Locate the cell with the specified text and output its (X, Y) center coordinate. 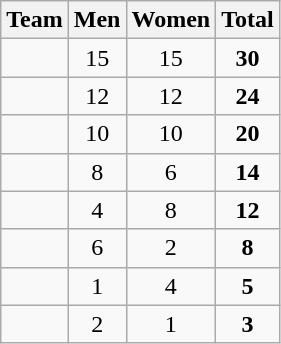
Men (97, 20)
20 (248, 134)
3 (248, 324)
Total (248, 20)
Women (171, 20)
14 (248, 172)
Team (35, 20)
5 (248, 286)
24 (248, 96)
30 (248, 58)
